Output the (X, Y) coordinate of the center of the cell containing the given text.  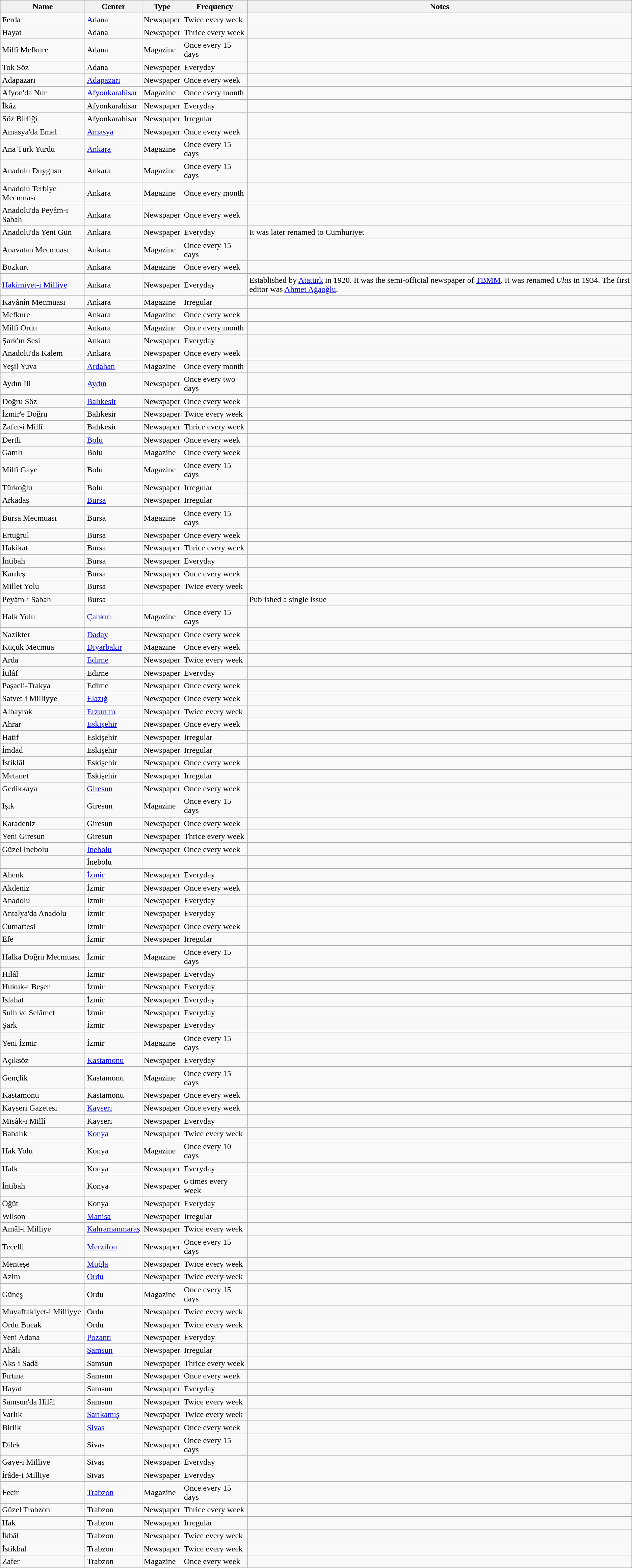
Gaye-i Milliye (43, 1462)
Türkoğlu (43, 488)
Islahat (43, 1000)
Halka Doğru Mecmuası (43, 957)
Misâk-ı Millî (43, 1121)
Ahenk (43, 875)
Aks-i Sadâ (43, 1363)
Center (113, 7)
Hukuk-ı Beşer (43, 987)
Hak Yolu (43, 1151)
Published a single issue (440, 599)
İzmir'e Doğru (43, 414)
Efe (43, 939)
Mefkure (43, 315)
Menteşe (43, 1264)
Anadolu'da Yeni Gün (43, 232)
Bozkurt (43, 267)
Hakimiyet-i Milliye (43, 284)
Nazikter (43, 634)
Zafer-i Millî (43, 427)
Anadolu Terbiye Mecmuası (43, 193)
İmdad (43, 750)
Hatif (43, 737)
Fırtına (43, 1376)
Arda (43, 660)
Çankırı (113, 617)
Karadeniz (43, 823)
Halk Yolu (43, 617)
Yeşil Yuva (43, 366)
Anavatan Mecmuası (43, 250)
Anadolu (43, 901)
Pozantı (113, 1337)
Ahâli (43, 1350)
Established by Atatürk in 1920. It was the semi-official newspaper of TBMM. It was renamed Ulus in 1934. The first editor was Ahmet Ağaoğlu. (440, 284)
Hakikat (43, 548)
Daday (113, 634)
Elazığ (113, 699)
Name (43, 7)
Anadolu'da Kalem (43, 353)
Şark'ın Sesi (43, 341)
Millî Ordu (43, 328)
Ahrar (43, 724)
Bursa Mecmuası (43, 518)
Birlik (43, 1427)
Muvaffakiyet-i Milliyye (43, 1312)
Cumartesi (43, 926)
Anadolu'da Peyâm-ı Sabah (43, 215)
Küçük Mecmua (43, 647)
Metanet (43, 776)
Yeni Giresun (43, 836)
Ertuğrul (43, 535)
İkâz (43, 106)
Güzel Trabzon (43, 1510)
Dertli (43, 440)
Aydın İli (43, 384)
Fecir (43, 1493)
Manisa (113, 1216)
Gamlı (43, 453)
Sarıkamış (113, 1415)
Antalya'da Anadolu (43, 914)
Peyâm-ı Sabah (43, 599)
Millî Gaye (43, 470)
Kahramanmaraş (113, 1229)
Tecelli (43, 1247)
Güzel İnebolu (43, 849)
Albayrak (43, 712)
Ardahan (113, 366)
Samsun'da Hilâl (43, 1402)
Muğla (113, 1264)
Kavânîn Mecmuası (43, 302)
Halk (43, 1169)
İstiklâl (43, 763)
Merzifon (113, 1247)
Şark (43, 1025)
Erzurum (113, 712)
Açıksöz (43, 1060)
Gedikkaya (43, 789)
Kardeş (43, 574)
Kayseri Gazetesi (43, 1108)
Type (162, 7)
Millî Mefkure (43, 50)
Tok Söz (43, 67)
Anadolu Duygusu (43, 171)
Güneş (43, 1294)
Işık (43, 806)
İkbâl (43, 1536)
It was later renamed to Cumhuriyet (440, 232)
Doğru Söz (43, 401)
Yeni İzmir (43, 1043)
Zafer (43, 1561)
Dilek (43, 1445)
Arkadaş (43, 500)
Paşaeli-Trakya (43, 686)
Millet Yolu (43, 587)
6 times every week (215, 1186)
Once every 10 days (215, 1151)
Amasya (113, 131)
Yeni Adana (43, 1337)
Satvet-i Milliyye (43, 699)
İrâde-i Milliye (43, 1475)
Hak (43, 1523)
Wilson (43, 1216)
Varlık (43, 1415)
Öğüt (43, 1203)
İtilâf (43, 673)
Ana Türk Yurdu (43, 149)
Sulh ve Selâmet (43, 1013)
Azim (43, 1277)
Babalık (43, 1134)
Ordu Bucak (43, 1324)
Frequency (215, 7)
Amâl-i Milliye (43, 1229)
Amasya'da Emel (43, 131)
Notes (440, 7)
Diyarbakır (113, 647)
Once every two days (215, 384)
Afyon'da Nur (43, 93)
Hilâl (43, 974)
Gençlik (43, 1078)
Ferda (43, 20)
Söz Birliği (43, 119)
Aydın (113, 384)
İstikbal (43, 1548)
Akdeniz (43, 888)
